Locate the cell with the specified text and output its [X, Y] center coordinate. 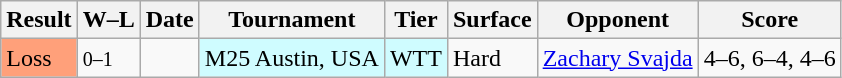
Loss [39, 58]
Hard [492, 58]
Tier [416, 20]
W–L [108, 20]
Tournament [292, 20]
Opponent [618, 20]
Date [170, 20]
Result [39, 20]
Score [770, 20]
0–1 [108, 58]
M25 Austin, USA [292, 58]
WTT [416, 58]
Zachary Svajda [618, 58]
Surface [492, 20]
4–6, 6–4, 4–6 [770, 58]
